Locate the cell with the specified text and output its (x, y) center coordinate. 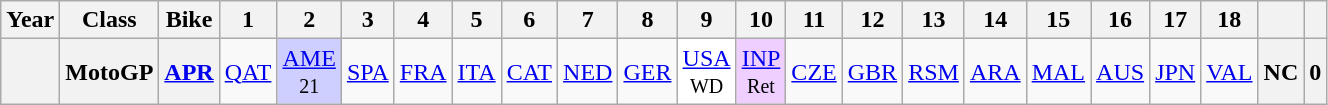
NED (588, 72)
14 (995, 20)
AME21 (309, 72)
2 (309, 20)
1 (248, 20)
11 (814, 20)
USAWD (706, 72)
7 (588, 20)
0 (1316, 72)
16 (1120, 20)
QAT (248, 72)
18 (1230, 20)
15 (1058, 20)
CZE (814, 72)
SPA (368, 72)
Bike (189, 20)
JPN (1176, 72)
GBR (872, 72)
ITA (476, 72)
4 (423, 20)
17 (1176, 20)
8 (648, 20)
6 (529, 20)
VAL (1230, 72)
MAL (1058, 72)
NC (1281, 72)
CAT (529, 72)
GER (648, 72)
13 (934, 20)
MotoGP (110, 72)
10 (761, 20)
INPRet (761, 72)
RSM (934, 72)
5 (476, 20)
AUS (1120, 72)
APR (189, 72)
12 (872, 20)
Class (110, 20)
Year (30, 20)
ARA (995, 72)
9 (706, 20)
FRA (423, 72)
3 (368, 20)
